Extract the (X, Y) coordinate from the center of the cell holding the provided text.  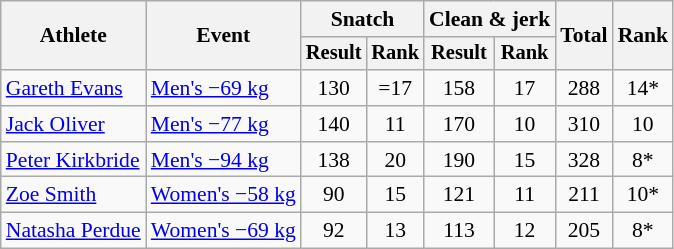
10* (644, 195)
140 (334, 124)
Peter Kirkbride (74, 160)
Men's −94 kg (224, 160)
Women's −58 kg (224, 195)
Jack Oliver (74, 124)
205 (584, 231)
17 (524, 88)
Athlete (74, 36)
310 (584, 124)
211 (584, 195)
130 (334, 88)
158 (459, 88)
Men's −77 kg (224, 124)
Gareth Evans (74, 88)
138 (334, 160)
Snatch (362, 19)
113 (459, 231)
20 (395, 160)
Zoe Smith (74, 195)
=17 (395, 88)
12 (524, 231)
Men's −69 kg (224, 88)
92 (334, 231)
288 (584, 88)
Natasha Perdue (74, 231)
Event (224, 36)
14* (644, 88)
121 (459, 195)
13 (395, 231)
Total (584, 36)
90 (334, 195)
Clean & jerk (490, 19)
190 (459, 160)
328 (584, 160)
Women's −69 kg (224, 231)
170 (459, 124)
